For the text-containing cell, return its midpoint in [x, y] coordinate format. 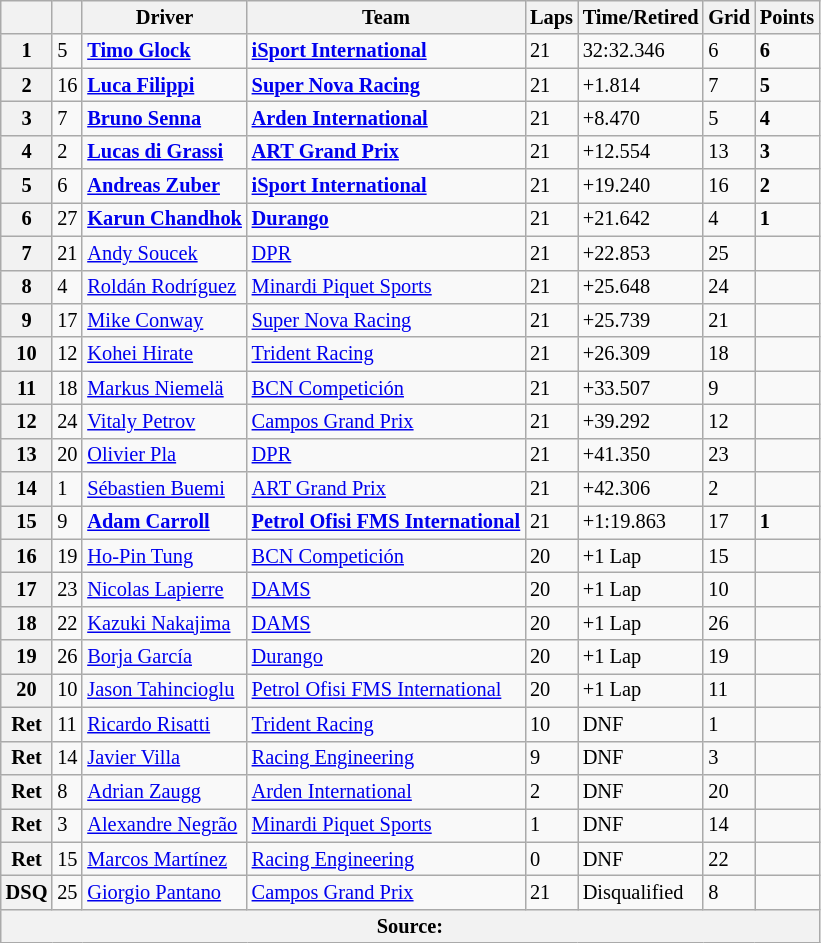
Borja García [164, 657]
Laps [552, 17]
Javier Villa [164, 758]
Marcos Martínez [164, 859]
Driver [164, 17]
Ho-Pin Tung [164, 556]
+33.507 [641, 388]
Source: [410, 926]
Alexandre Negrão [164, 825]
Time/Retired [641, 17]
Timo Glock [164, 51]
Lucas di Grassi [164, 152]
Vitaly Petrov [164, 421]
Adrian Zaugg [164, 791]
Bruno Senna [164, 118]
Points [787, 17]
+39.292 [641, 421]
+25.739 [641, 320]
+19.240 [641, 186]
27 [67, 219]
+26.309 [641, 354]
Luca Filippi [164, 85]
+42.306 [641, 489]
+25.648 [641, 287]
Grid [729, 17]
+1.814 [641, 85]
+8.470 [641, 118]
Nicolas Lapierre [164, 589]
0 [552, 859]
Ricardo Risatti [164, 724]
Adam Carroll [164, 522]
Team [386, 17]
DSQ [27, 892]
Karun Chandhok [164, 219]
+12.554 [641, 152]
Kohei Hirate [164, 354]
Disqualified [641, 892]
Kazuki Nakajima [164, 623]
+41.350 [641, 455]
+21.642 [641, 219]
+1:19.863 [641, 522]
Andreas Zuber [164, 186]
32:32.346 [641, 51]
Giorgio Pantano [164, 892]
Mike Conway [164, 320]
Andy Soucek [164, 253]
Sébastien Buemi [164, 489]
Markus Niemelä [164, 388]
Roldán Rodríguez [164, 287]
+22.853 [641, 253]
Jason Tahincioglu [164, 690]
Olivier Pla [164, 455]
